Capture the cell that displays the provided text and extract its [x, y] central coordinate. 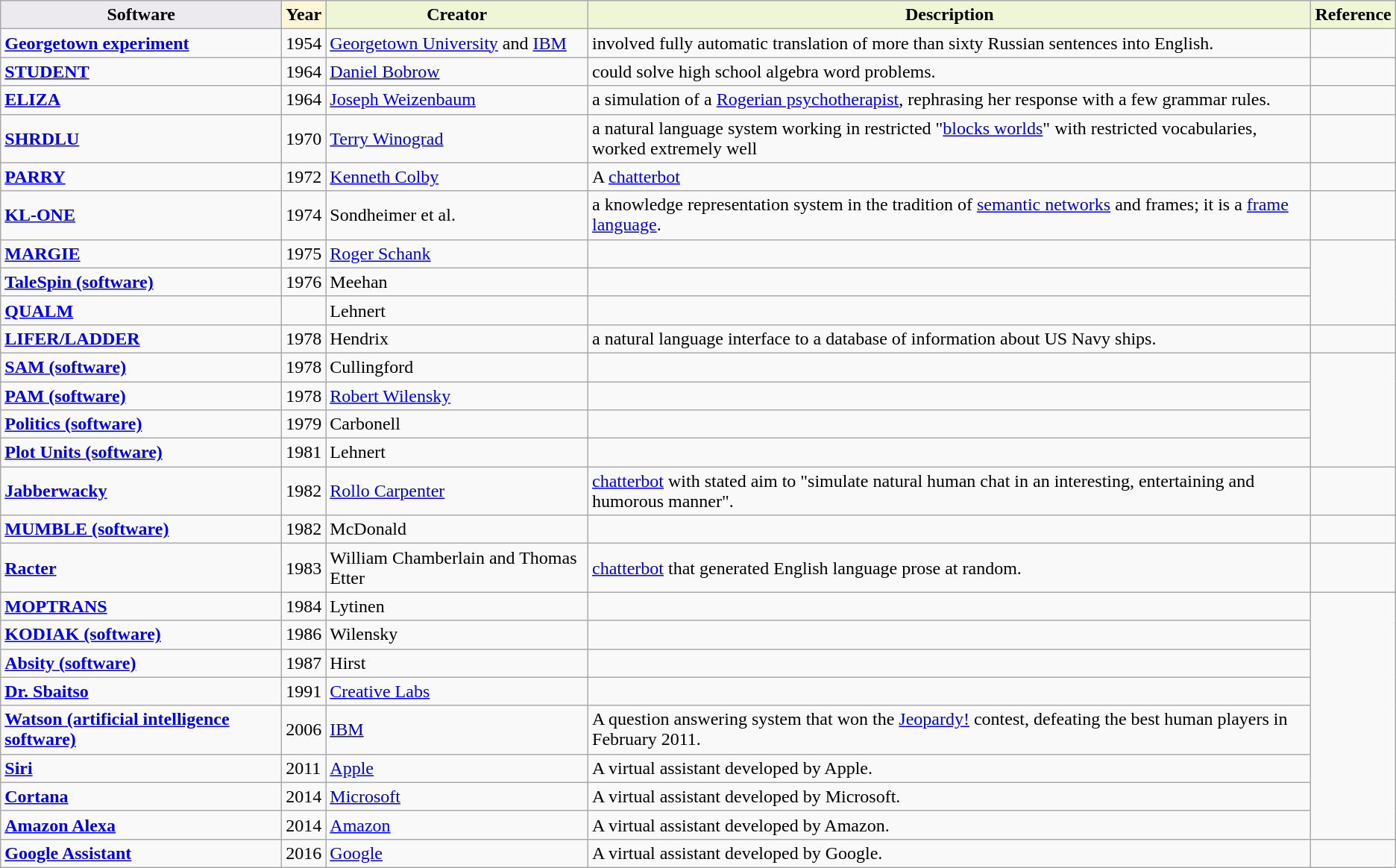
1981 [304, 453]
Georgetown University and IBM [457, 43]
2016 [304, 853]
chatterbot with stated aim to "simulate natural human chat in an interesting, entertaining and humorous manner". [950, 491]
TaleSpin (software) [142, 282]
KODIAK (software) [142, 635]
Reference [1353, 15]
McDonald [457, 529]
MARGIE [142, 254]
1975 [304, 254]
Cortana [142, 796]
Wilensky [457, 635]
Georgetown experiment [142, 43]
Roger Schank [457, 254]
A question answering system that won the Jeopardy! contest, defeating the best human players in February 2011. [950, 729]
A virtual assistant developed by Apple. [950, 768]
1984 [304, 606]
A chatterbot [950, 177]
Terry Winograd [457, 139]
LIFER/LADDER [142, 339]
could solve high school algebra word problems. [950, 72]
Apple [457, 768]
William Chamberlain and Thomas Etter [457, 568]
Hendrix [457, 339]
Politics (software) [142, 424]
A virtual assistant developed by Google. [950, 853]
Hirst [457, 663]
Google Assistant [142, 853]
Amazon [457, 825]
involved fully automatic translation of more than sixty Russian sentences into English. [950, 43]
a knowledge representation system in the tradition of semantic networks and frames; it is a frame language. [950, 215]
PARRY [142, 177]
Sondheimer et al. [457, 215]
SHRDLU [142, 139]
chatterbot that generated English language prose at random. [950, 568]
KL-ONE [142, 215]
1979 [304, 424]
2006 [304, 729]
2011 [304, 768]
Creative Labs [457, 691]
Lytinen [457, 606]
1972 [304, 177]
Dr. Sbaitso [142, 691]
Joseph Weizenbaum [457, 100]
A virtual assistant developed by Microsoft. [950, 796]
MOPTRANS [142, 606]
1954 [304, 43]
1983 [304, 568]
1970 [304, 139]
QUALM [142, 310]
Software [142, 15]
SAM (software) [142, 367]
Absity (software) [142, 663]
Carbonell [457, 424]
Racter [142, 568]
PAM (software) [142, 396]
Amazon Alexa [142, 825]
1974 [304, 215]
1987 [304, 663]
STUDENT [142, 72]
Cullingford [457, 367]
Robert Wilensky [457, 396]
1976 [304, 282]
ELIZA [142, 100]
Meehan [457, 282]
Microsoft [457, 796]
a natural language interface to a database of information about US Navy ships. [950, 339]
Siri [142, 768]
Google [457, 853]
Creator [457, 15]
Daniel Bobrow [457, 72]
Year [304, 15]
Kenneth Colby [457, 177]
MUMBLE (software) [142, 529]
Plot Units (software) [142, 453]
1991 [304, 691]
1986 [304, 635]
a simulation of a Rogerian psychotherapist, rephrasing her response with a few grammar rules. [950, 100]
Rollo Carpenter [457, 491]
a natural language system working in restricted "blocks worlds" with restricted vocabularies, worked extremely well [950, 139]
Description [950, 15]
IBM [457, 729]
A virtual assistant developed by Amazon. [950, 825]
Jabberwacky [142, 491]
Watson (artificial intelligence software) [142, 729]
